Return (x, y) of the center of cell containing provided text 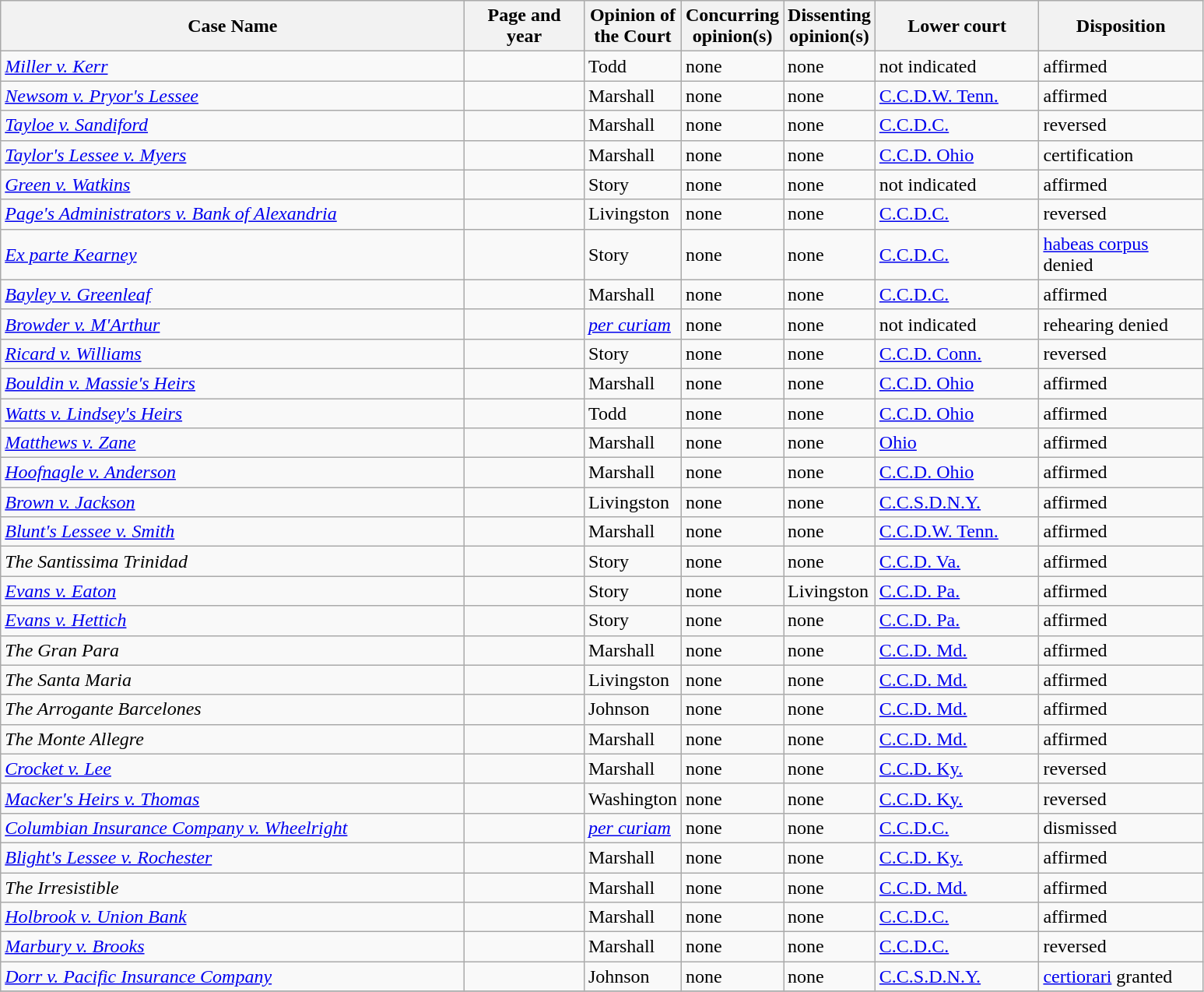
C.C.D. Va. (957, 561)
certiorari granted (1121, 976)
Evans v. Eaton (233, 591)
Case Name (233, 26)
Miller v. Kerr (233, 66)
Washington (632, 798)
Opinion of the Court (632, 26)
Bouldin v. Massie's Heirs (233, 383)
Evans v. Hettich (233, 621)
rehearing denied (1121, 324)
Green v. Watkins (233, 185)
Hoofnagle v. Anderson (233, 473)
Columbian Insurance Company v. Wheelright (233, 828)
Browder v. M'Arthur (233, 324)
The Santissima Trinidad (233, 561)
The Gran Para (233, 650)
The Irresistible (233, 887)
Page's Administrators v. Bank of Alexandria (233, 214)
certification (1121, 155)
Blunt's Lessee v. Smith (233, 532)
Blight's Lessee v. Rochester (233, 857)
Newsom v. Pryor's Lessee (233, 96)
Tayloe v. Sandiford (233, 125)
The Arrogante Barcelones (233, 709)
Brown v. Jackson (233, 502)
The Monte Allegre (233, 739)
C.C.D. Conn. (957, 354)
Matthews v. Zane (233, 443)
Disposition (1121, 26)
Concurring opinion(s) (733, 26)
Ohio (957, 443)
Watts v. Lindsey's Heirs (233, 413)
Bayley v. Greenleaf (233, 294)
Page and year (525, 26)
dismissed (1121, 828)
Holbrook v. Union Bank (233, 917)
Marbury v. Brooks (233, 947)
Dorr v. Pacific Insurance Company (233, 976)
Taylor's Lessee v. Myers (233, 155)
Dissenting opinion(s) (830, 26)
Crocket v. Lee (233, 769)
Lower court (957, 26)
Ex parte Kearney (233, 254)
habeas corpus denied (1121, 254)
Macker's Heirs v. Thomas (233, 798)
Ricard v. Williams (233, 354)
The Santa Maria (233, 680)
